Find where the given text appears and provide that cell's center as (X, Y) coordinate. 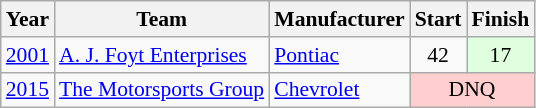
2001 (28, 55)
Start (438, 19)
Year (28, 19)
A. J. Foyt Enterprises (162, 55)
42 (438, 55)
Pontiac (339, 55)
The Motorsports Group (162, 90)
DNQ (472, 90)
17 (501, 55)
2015 (28, 90)
Finish (501, 19)
Manufacturer (339, 19)
Team (162, 19)
Chevrolet (339, 90)
